Search for the cell housing the specified text and yield its (x, y) center coordinate. 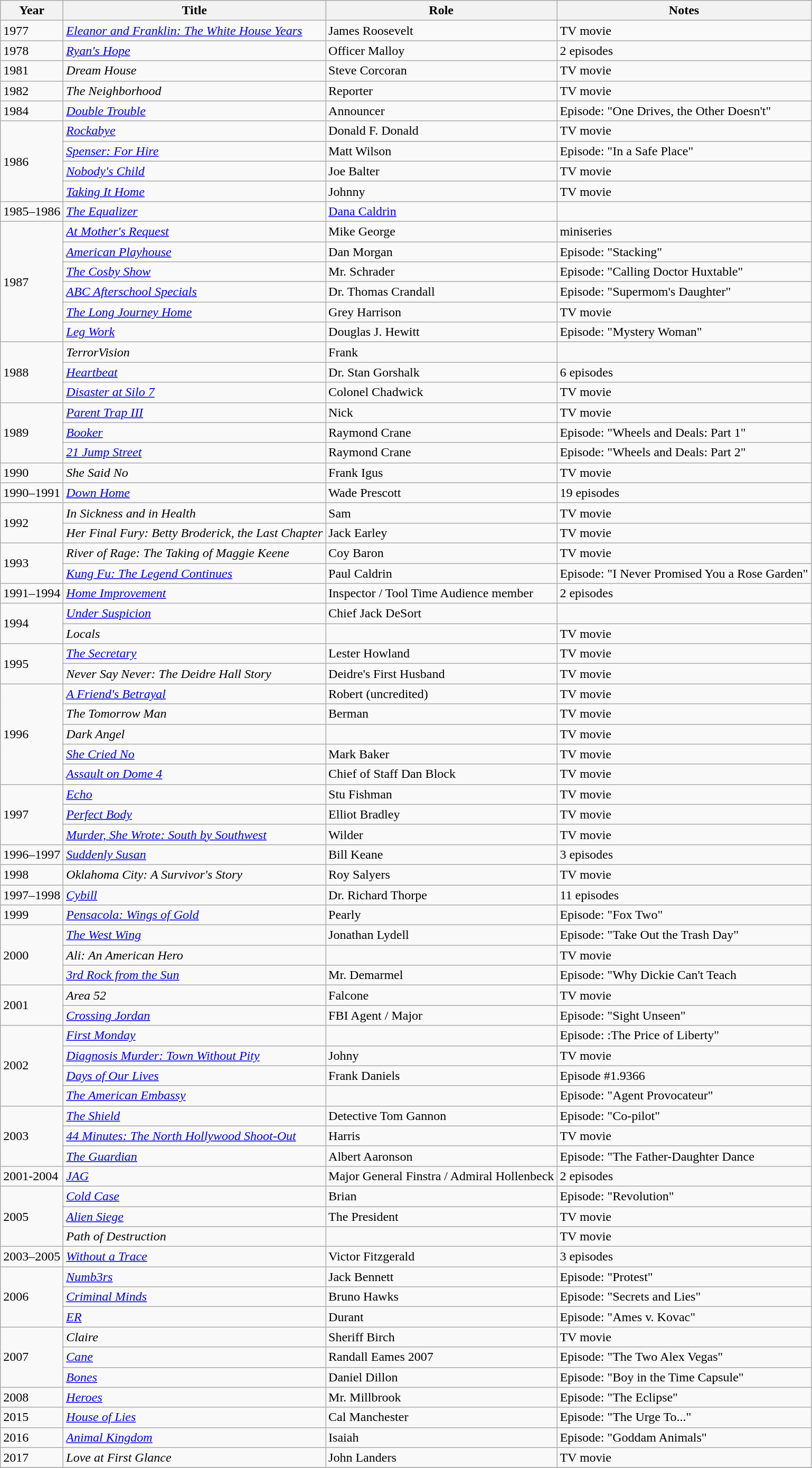
Victor Fitzgerald (441, 1257)
2000 (32, 955)
1993 (32, 563)
21 Jump Street (194, 453)
Albert Aaronson (441, 1156)
1996–1997 (32, 854)
Love at First Glance (194, 1457)
2003–2005 (32, 1257)
Alien Siege (194, 1216)
miniseries (684, 231)
Dana Caldrin (441, 211)
Frank (441, 352)
Steve Corcoran (441, 71)
Frank Daniels (441, 1076)
Episode: "Agent Provocateur" (684, 1096)
Episode: "Boy in the Time Capsule" (684, 1377)
She Said No (194, 473)
Heartbeat (194, 372)
Notes (684, 11)
1988 (32, 372)
Jack Earley (441, 533)
She Cried No (194, 754)
Johny (441, 1056)
Reporter (441, 91)
1990 (32, 473)
1997–1998 (32, 895)
Down Home (194, 493)
ABC Afterschool Specials (194, 292)
The West Wing (194, 935)
2007 (32, 1357)
A Friend's Betrayal (194, 694)
Stu Fishman (441, 794)
The Long Journey Home (194, 312)
Episode: "Supermom's Daughter" (684, 292)
Matt Wilson (441, 151)
River of Rage: The Taking of Maggie Keene (194, 553)
Cybill (194, 895)
Criminal Minds (194, 1297)
Days of Our Lives (194, 1076)
1978 (32, 51)
Mr. Schrader (441, 272)
The Shield (194, 1116)
Donald F. Donald (441, 131)
1981 (32, 71)
Pensacola: Wings of Gold (194, 915)
Ryan's Hope (194, 51)
Mr. Demarmel (441, 975)
Cane (194, 1357)
Paul Caldrin (441, 573)
Taking It Home (194, 191)
1977 (32, 31)
Episode: "Take Out the Trash Day" (684, 935)
Berman (441, 714)
Numb3rs (194, 1277)
Rockabye (194, 131)
1994 (32, 624)
Robert (uncredited) (441, 694)
Episode: "Secrets and Lies" (684, 1297)
Lester Howland (441, 654)
The Cosby Show (194, 272)
44 Minutes: The North Hollywood Shoot-Out (194, 1136)
First Monday (194, 1036)
Mike George (441, 231)
Episode #1.9366 (684, 1076)
Episode: "Calling Doctor Huxtable" (684, 272)
Episode: "Why Dickie Can't Teach (684, 975)
Episode: "Sight Unseen" (684, 1015)
Path of Destruction (194, 1237)
FBI Agent / Major (441, 1015)
In Sickness and in Health (194, 513)
Bill Keane (441, 854)
Deidre's First Husband (441, 674)
1996 (32, 734)
Episode: "Protest" (684, 1277)
Double Trouble (194, 111)
Episode: :The Price of Liberty" (684, 1036)
2017 (32, 1457)
Cold Case (194, 1196)
Ali: An American Hero (194, 955)
Cal Manchester (441, 1417)
Officer Malloy (441, 51)
Spenser: For Hire (194, 151)
ER (194, 1317)
6 episodes (684, 372)
1987 (32, 281)
Parent Trap III (194, 412)
1985–1986 (32, 211)
1982 (32, 91)
1990–1991 (32, 493)
1991–1994 (32, 594)
2016 (32, 1437)
Crossing Jordan (194, 1015)
Episode: "I Never Promised You a Rose Garden" (684, 573)
House of Lies (194, 1417)
The Secretary (194, 654)
The American Embassy (194, 1096)
Suddenly Susan (194, 854)
James Roosevelt (441, 31)
Episode: "The Two Alex Vegas" (684, 1357)
Bones (194, 1377)
Episode: "Revolution" (684, 1196)
Disaster at Silo 7 (194, 392)
TerrorVision (194, 352)
2006 (32, 1297)
Episode: "Ames v. Kovac" (684, 1317)
Sheriff Birch (441, 1337)
Episode: "Wheels and Deals: Part 2" (684, 453)
Douglas J. Hewitt (441, 332)
The President (441, 1216)
Animal Kingdom (194, 1437)
Episode: "Stacking" (684, 252)
Dr. Stan Gorshalk (441, 372)
Oklahoma City: A Survivor's Story (194, 874)
Episode: "One Drives, the Other Doesn't" (684, 111)
2015 (32, 1417)
Inspector / Tool Time Audience member (441, 594)
Dan Morgan (441, 252)
The Tomorrow Man (194, 714)
Wilder (441, 834)
The Neighborhood (194, 91)
1984 (32, 111)
Durant (441, 1317)
2001-2004 (32, 1176)
The Guardian (194, 1156)
Dr. Thomas Crandall (441, 292)
Harris (441, 1136)
Role (441, 11)
Episode: "Mystery Woman" (684, 332)
2001 (32, 1005)
1997 (32, 814)
Randall Eames 2007 (441, 1357)
Episode: "The Urge To..." (684, 1417)
Bruno Hawks (441, 1297)
Isaiah (441, 1437)
Episode: "The Eclipse" (684, 1397)
Announcer (441, 111)
Jonathan Lydell (441, 935)
Kung Fu: The Legend Continues (194, 573)
1995 (32, 664)
Chief of Staff Dan Block (441, 774)
Grey Harrison (441, 312)
Joe Balter (441, 171)
American Playhouse (194, 252)
John Landers (441, 1457)
Nobody's Child (194, 171)
Elliot Bradley (441, 814)
2005 (32, 1216)
Year (32, 11)
Diagnosis Murder: Town Without Pity (194, 1056)
1998 (32, 874)
Mr. Millbrook (441, 1397)
Brian (441, 1196)
The Equalizer (194, 211)
Frank Igus (441, 473)
Episode: "Goddam Animals" (684, 1437)
Home Improvement (194, 594)
Episode: "In a Safe Place" (684, 151)
1986 (32, 161)
Chief Jack DeSort (441, 614)
Episode: "Fox Two" (684, 915)
Major General Finstra / Admiral Hollenbeck (441, 1176)
Assault on Dome 4 (194, 774)
2008 (32, 1397)
Area 52 (194, 995)
Dr. Richard Thorpe (441, 895)
Her Final Fury: Betty Broderick, the Last Chapter (194, 533)
JAG (194, 1176)
Falcone (441, 995)
Heroes (194, 1397)
1989 (32, 432)
Pearly (441, 915)
1992 (32, 523)
Claire (194, 1337)
Perfect Body (194, 814)
19 episodes (684, 493)
Episode: "The Father-Daughter Dance (684, 1156)
Under Suspicion (194, 614)
Detective Tom Gannon (441, 1116)
Colonel Chadwick (441, 392)
Johnny (441, 191)
Jack Bennett (441, 1277)
2003 (32, 1136)
Coy Baron (441, 553)
Dream House (194, 71)
Locals (194, 634)
Echo (194, 794)
2002 (32, 1066)
Roy Salyers (441, 874)
Booker (194, 432)
11 episodes (684, 895)
Dark Angel (194, 734)
Without a Trace (194, 1257)
Leg Work (194, 332)
At Mother's Request (194, 231)
Never Say Never: The Deidre Hall Story (194, 674)
Title (194, 11)
Mark Baker (441, 754)
Episode: "Co-pilot" (684, 1116)
3rd Rock from the Sun (194, 975)
Nick (441, 412)
Episode: "Wheels and Deals: Part 1" (684, 432)
Murder, She Wrote: South by Southwest (194, 834)
Daniel Dillon (441, 1377)
Wade Prescott (441, 493)
1999 (32, 915)
Sam (441, 513)
Eleanor and Franklin: The White House Years (194, 31)
